Output the [x, y] coordinate of the center of the cell containing the given text.  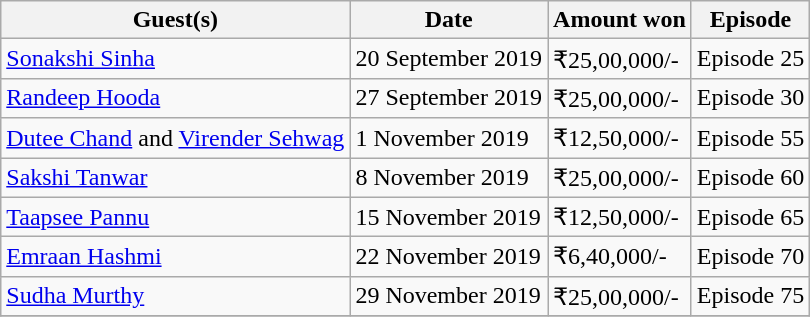
8 November 2019 [449, 178]
Episode 70 [750, 257]
Randeep Hooda [176, 98]
29 November 2019 [449, 296]
Date [449, 20]
Episode 75 [750, 296]
27 September 2019 [449, 98]
Guest(s) [176, 20]
1 November 2019 [449, 138]
Episode 55 [750, 138]
20 September 2019 [449, 59]
₹6,40,000/- [620, 257]
Dutee Chand and Virender Sehwag [176, 138]
Amount won [620, 20]
Episode 65 [750, 217]
15 November 2019 [449, 217]
Episode [750, 20]
Emraan Hashmi [176, 257]
Episode 60 [750, 178]
Episode 25 [750, 59]
22 November 2019 [449, 257]
Episode 30 [750, 98]
Sakshi Tanwar [176, 178]
Sonakshi Sinha [176, 59]
Sudha Murthy [176, 296]
Taapsee Pannu [176, 217]
